Capture the cell that displays the provided text and extract its [x, y] central coordinate. 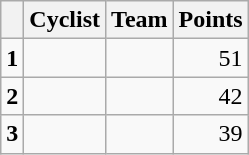
2 [12, 96]
Cyclist [65, 20]
1 [12, 58]
3 [12, 134]
Team [140, 20]
Points [210, 20]
51 [210, 58]
39 [210, 134]
42 [210, 96]
